Identify which cell holds the provided text, then report its [X, Y] central coordinate. 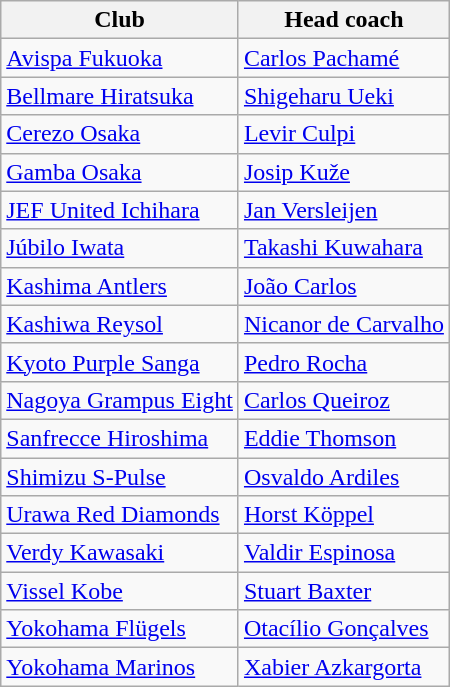
Nagoya Grampus Eight [120, 400]
Pedro Rocha [344, 362]
Verdy Kawasaki [120, 553]
Carlos Queiroz [344, 400]
Valdir Espinosa [344, 553]
Urawa Red Diamonds [120, 515]
Cerezo Osaka [120, 134]
Yokohama Marinos [120, 667]
Osvaldo Ardiles [344, 477]
Bellmare Hiratsuka [120, 96]
Shigeharu Ueki [344, 96]
Head coach [344, 20]
Levir Culpi [344, 134]
Kyoto Purple Sanga [120, 362]
Kashima Antlers [120, 286]
Nicanor de Carvalho [344, 324]
Kashiwa Reysol [120, 324]
Otacílio Gonçalves [344, 629]
Josip Kuže [344, 172]
Jan Versleijen [344, 210]
Yokohama Flügels [120, 629]
Júbilo Iwata [120, 248]
Xabier Azkargorta [344, 667]
João Carlos [344, 286]
Carlos Pachamé [344, 58]
JEF United Ichihara [120, 210]
Sanfrecce Hiroshima [120, 438]
Club [120, 20]
Stuart Baxter [344, 591]
Takashi Kuwahara [344, 248]
Eddie Thomson [344, 438]
Horst Köppel [344, 515]
Vissel Kobe [120, 591]
Avispa Fukuoka [120, 58]
Gamba Osaka [120, 172]
Shimizu S-Pulse [120, 477]
